For the text-containing cell, return its midpoint in (x, y) coordinate format. 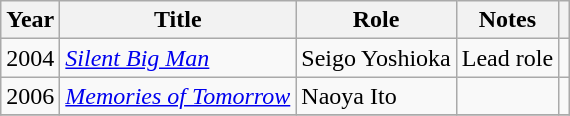
Silent Big Man (178, 58)
Lead role (507, 58)
2004 (30, 58)
Role (376, 20)
Notes (507, 20)
Memories of Tomorrow (178, 96)
Title (178, 20)
Naoya Ito (376, 96)
2006 (30, 96)
Seigo Yoshioka (376, 58)
Year (30, 20)
